Search for the cell housing the specified text and yield its [X, Y] center coordinate. 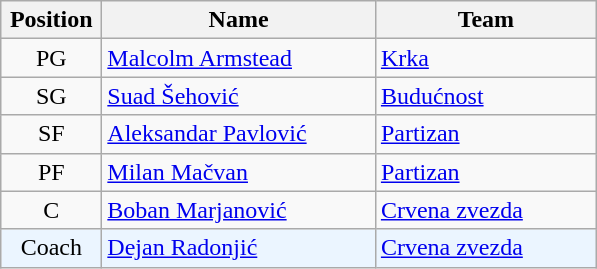
C [52, 210]
Dejan Radonjić [239, 248]
Budućnost [486, 96]
Position [52, 20]
Boban Marjanović [239, 210]
Coach [52, 248]
Krka [486, 58]
PF [52, 172]
PG [52, 58]
Name [239, 20]
Suad Šehović [239, 96]
Malcolm Armstead [239, 58]
Aleksandar Pavlović [239, 134]
SG [52, 96]
Milan Mačvan [239, 172]
SF [52, 134]
Team [486, 20]
